Capture the cell that displays the provided text and extract its [X, Y] central coordinate. 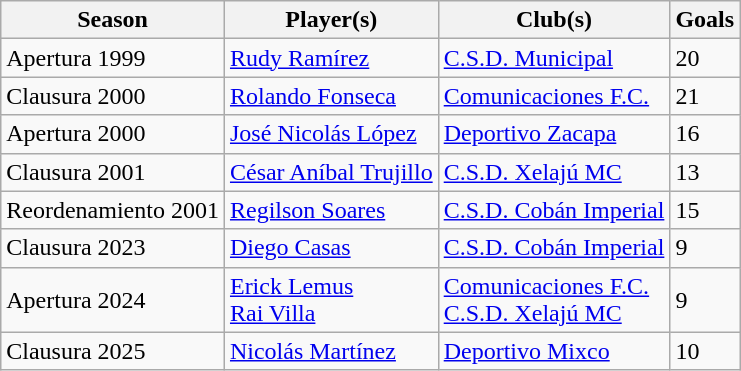
Clausura 2000 [113, 96]
Apertura 1999 [113, 58]
Diego Casas [331, 248]
Season [113, 20]
Clausura 2025 [113, 351]
Apertura 2024 [113, 300]
Clausura 2023 [113, 248]
Deportivo Mixco [554, 351]
José Nicolás López [331, 134]
15 [705, 210]
Apertura 2000 [113, 134]
Goals [705, 20]
C.S.D. Municipal [554, 58]
Player(s) [331, 20]
13 [705, 172]
Club(s) [554, 20]
Comunicaciones F.C.C.S.D. Xelajú MC [554, 300]
20 [705, 58]
Clausura 2001 [113, 172]
Erick Lemus Rai Villa [331, 300]
16 [705, 134]
C.S.D. Xelajú MC [554, 172]
21 [705, 96]
Comunicaciones F.C. [554, 96]
10 [705, 351]
Regilson Soares [331, 210]
Rudy Ramírez [331, 58]
Reordenamiento 2001 [113, 210]
Deportivo Zacapa [554, 134]
César Aníbal Trujillo [331, 172]
Nicolás Martínez [331, 351]
Rolando Fonseca [331, 96]
